Return [x, y] of the center of cell containing provided text 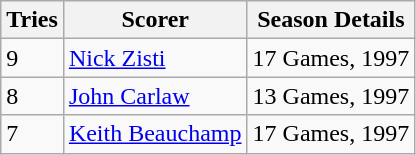
Tries [32, 20]
Season Details [331, 20]
Nick Zisti [155, 58]
7 [32, 134]
8 [32, 96]
9 [32, 58]
John Carlaw [155, 96]
Scorer [155, 20]
13 Games, 1997 [331, 96]
Keith Beauchamp [155, 134]
